Identify which cell holds the provided text, then report its [X, Y] central coordinate. 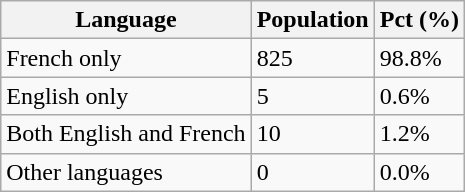
Other languages [126, 172]
0.6% [419, 96]
Both English and French [126, 134]
5 [312, 96]
98.8% [419, 58]
0.0% [419, 172]
English only [126, 96]
French only [126, 58]
Population [312, 20]
0 [312, 172]
825 [312, 58]
10 [312, 134]
Pct (%) [419, 20]
Language [126, 20]
1.2% [419, 134]
